Pinpoint the cell where the given text exists, returning its (x, y) midpoint coordinate. 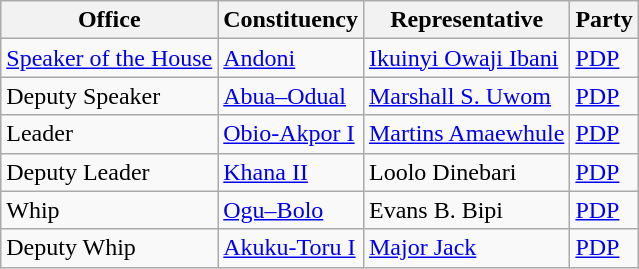
Representative (466, 20)
Ikuinyi Owaji Ibani (466, 58)
Martins Amaewhule (466, 134)
Leader (110, 134)
Deputy Whip (110, 248)
Deputy Leader (110, 172)
Akuku-Toru I (291, 248)
Andoni (291, 58)
Speaker of the House (110, 58)
Constituency (291, 20)
Office (110, 20)
Evans B. Bipi (466, 210)
Marshall S. Uwom (466, 96)
Major Jack (466, 248)
Whip (110, 210)
Obio-Akpor I (291, 134)
Ogu–Bolo (291, 210)
Party (604, 20)
Loolo Dinebari (466, 172)
Deputy Speaker (110, 96)
Khana II (291, 172)
Abua–Odual (291, 96)
